Identify which cell holds the provided text, then report its [x, y] central coordinate. 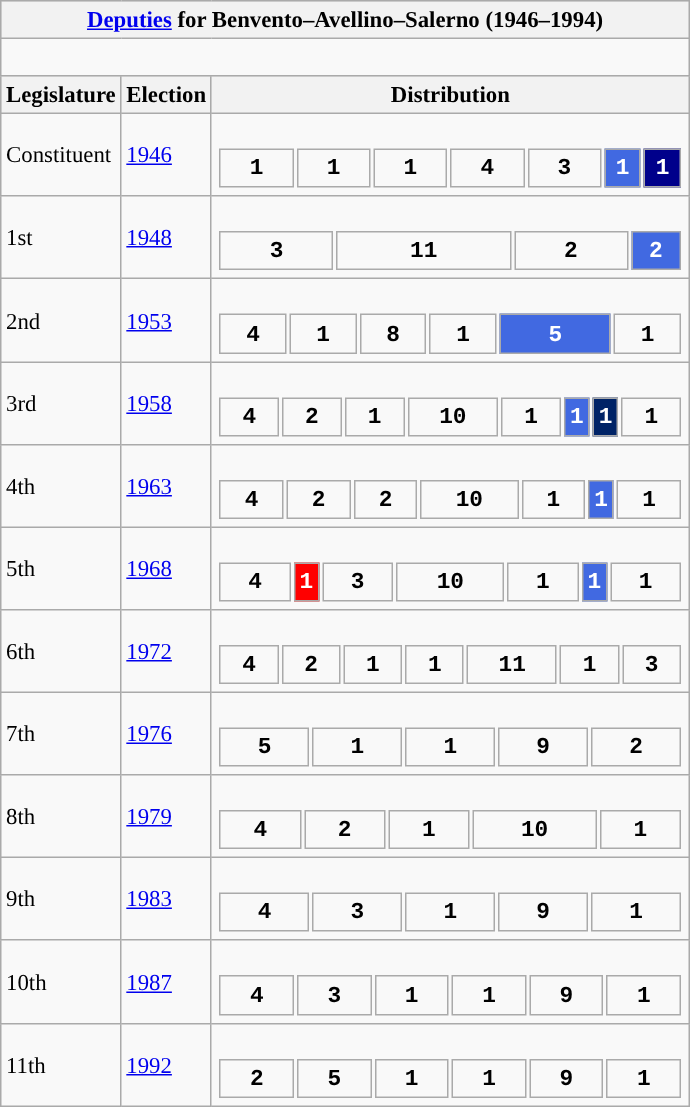
11th [61, 1064]
1979 [166, 816]
4 2 1 10 1 [450, 816]
1968 [166, 568]
1958 [166, 404]
9th [61, 900]
3 11 2 2 [450, 238]
1976 [166, 734]
7th [61, 734]
Legislature [61, 95]
2nd [61, 320]
4 3 1 1 9 1 [450, 982]
1983 [166, 900]
1953 [166, 320]
1st [61, 238]
6th [61, 652]
Distribution [450, 95]
5th [61, 568]
Deputies for Benvento–Avellino–Salerno (1946–1994) [346, 20]
2 5 1 1 9 1 [450, 1064]
1 1 1 4 3 1 1 [450, 156]
8 [394, 334]
3rd [61, 404]
Election [166, 95]
4 2 2 10 1 1 1 [450, 486]
1948 [166, 238]
4th [61, 486]
4 2 1 1 11 1 3 [450, 652]
1963 [166, 486]
Constituent [61, 156]
4 1 3 10 1 1 1 [450, 568]
1992 [166, 1064]
4 3 1 9 1 [450, 900]
1946 [166, 156]
1987 [166, 982]
4 1 8 1 5 1 [450, 320]
8th [61, 816]
5 1 1 9 2 [450, 734]
1972 [166, 652]
4 2 1 10 1 1 1 1 [450, 404]
10th [61, 982]
